Output the (x, y) coordinate of the center of the cell containing the given text.  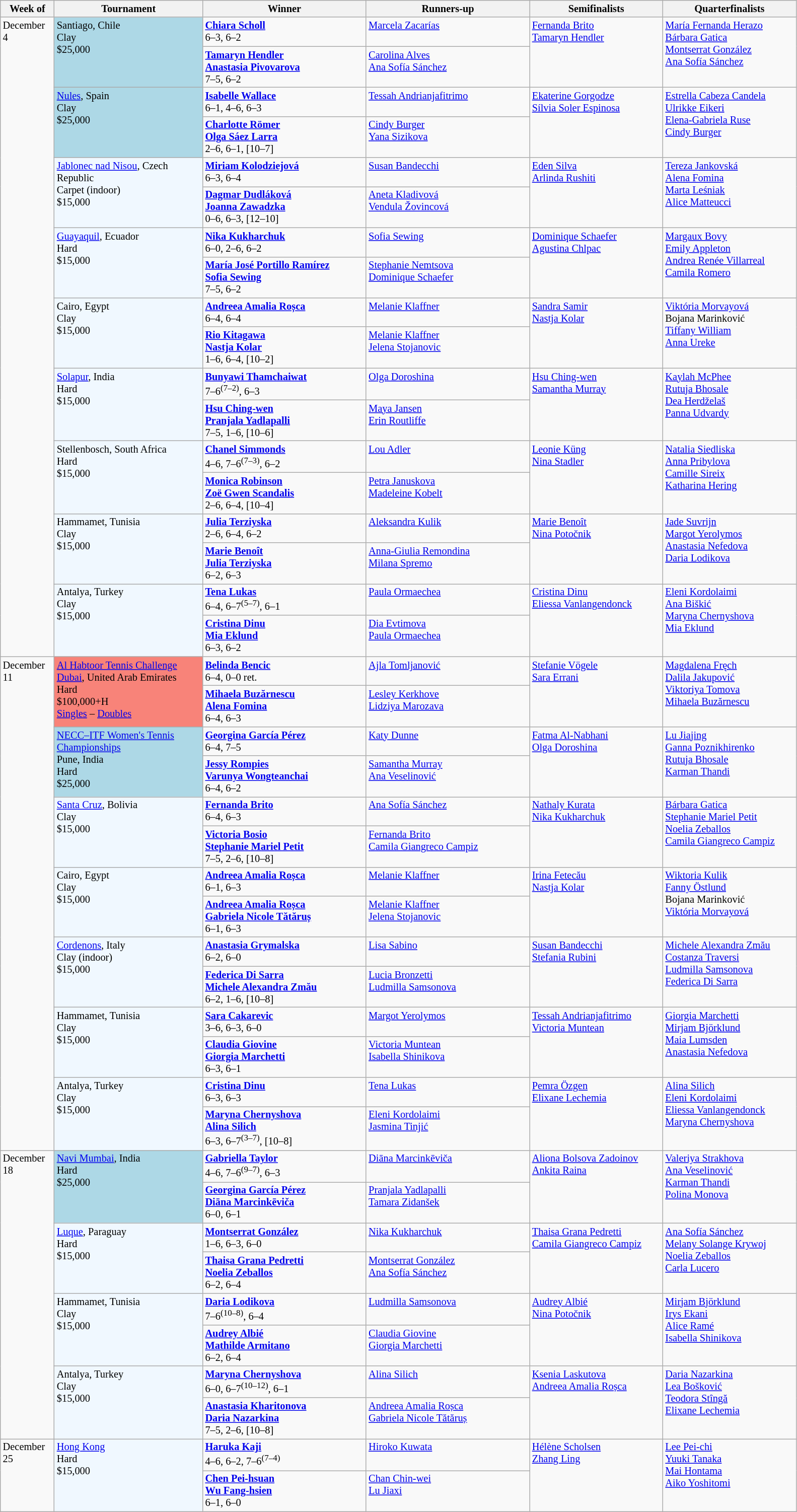
Tena Lukas (448, 1092)
Eleni Kordolaimi Jasmina Tinjić (448, 1128)
Aleksandra Kulik (448, 528)
Nika Kukharchuk 6–0, 2–6, 6–2 (285, 242)
Santa Cruz, Bolivia Clay $15,000 (129, 832)
Aliona Bolsova Zadoinov Ankita Raina (596, 1186)
Valeriya Strakhova Ana Veselinović Karman Thandi Polina Monova (730, 1186)
Daria Lodikova 7–6(10–8), 6–4 (285, 1309)
Chen Pei-hsuan Wu Fang-hsien 6–1, 6–0 (285, 1491)
Leonie Küng Nina Stadler (596, 477)
Margot Yerolymos (448, 1022)
Guayaquil, Ecuador Hard $15,000 (129, 263)
Natalia Siedliska Anna Pribylova Camille Sireix Katharina Hering (730, 477)
Cindy Burger Yana Sizikova (448, 137)
Luque, Paraguay Hard $15,000 (129, 1258)
Tessah Andrianjafitrimo (448, 102)
María Fernanda Herazo Bárbara Gatica Montserrat González Ana Sofía Sánchez (730, 52)
Rio Kitagawa Nastja Kolar 1–6, 6–4, [10–2] (285, 347)
Quarterfinalists (730, 9)
Stefanie Vögele Sara Errani (596, 692)
Chan Chin-wei Lu Jiaxi (448, 1491)
Aneta Kladivová Vendula Žovincová (448, 207)
Mihaela Buzărnescu Alena Fomina 6–4, 6–3 (285, 706)
Alina Silich (448, 1382)
Margaux Bovy Emily Appleton Andrea Renée Villarreal Camila Romero (730, 263)
Andreea Amalia Roșca Gabriela Nicole Tătăruș (448, 1418)
Kaylah McPhee Rutuja Bhosale Dea Herdželaš Panna Udvardy (730, 405)
Thaisa Grana Pedretti Noelia Zeballos 6–2, 6–4 (285, 1272)
Paula Ormaechea (448, 599)
Samantha Murray Ana Veselinović (448, 776)
Marie Benoît Julia Terziyska 6–2, 6–3 (285, 563)
Charlotte Römer Olga Sáez Larra 2–6, 6–1, [10–7] (285, 137)
Hong Kong Hard $15,000 (129, 1475)
Fernanda Brito Tamaryn Hendler (596, 52)
Ana Sofía Sánchez (448, 811)
Ludmilla Samsonova (448, 1309)
Runners-up (448, 9)
Marie Benoît Nina Potočnik (596, 549)
Winner (285, 9)
Victoria Muntean Isabella Shinikova (448, 1057)
Sara Cakarevic 3–6, 6–3, 6–0 (285, 1022)
Hiroko Kuwata (448, 1454)
Andreea Amalia Roșca Gabriela Nicole Tătăruș 6–1, 6–3 (285, 916)
Monica Robinson Zoë Gwen Scandalis 2–6, 6–4, [10–4] (285, 493)
Bunyawi Thamchaiwat 7–6(7–2), 6–3 (285, 384)
Jablonec nad Nisou, Czech Republic Carpet (indoor) $15,000 (129, 192)
Ekaterine Gorgodze Sílvia Soler Espinosa (596, 122)
Susan Bandecchi Stefania Rubini (596, 972)
Lucia Bronzetti Ludmilla Samsonova (448, 987)
Lee Pei-chi Yuuki Tanaka Mai Hontama Aiko Yoshitomi (730, 1475)
Magdalena Fręch Dalila Jakupović Viktoriya Tomova Mihaela Buzărnescu (730, 692)
Nathaly Kurata Nika Kukharchuk (596, 832)
Jade Suvrijn Margot Yerolymos Anastasia Nefedova Daria Lodikova (730, 549)
Federica Di Sarra Michele Alexandra Zmău 6–2, 1–6, [10–8] (285, 987)
Cristina Dinu Mia Eklund 6–3, 6–2 (285, 636)
Audrey Albié Mathilde Armitano 6–2, 6–4 (285, 1345)
Cristina Dinu Eliessa Vanlangendonck (596, 620)
Georgina García Pérez Diāna Marcinkēviča 6–0, 6–1 (285, 1202)
Victoria Bosio Stephanie Mariel Petit 7–5, 2–6, [10–8] (285, 846)
Michele Alexandra Zmău Costanza Traversi Ludmilla Samsonova Federica Di Sarra (730, 972)
Maryna Chernyshova Alina Silich 6–3, 6–7(3–7), [10–8] (285, 1128)
Lou Adler (448, 456)
Wiktoria Kulik Fanny Östlund Bojana Marinković Viktória Morvayová (730, 902)
Montserrat González Ana Sofía Sánchez (448, 1272)
Tereza Jankovská Alena Fomina Marta Leśniak Alice Matteucci (730, 192)
Susan Bandecchi (448, 172)
Nules, Spain Clay $25,000 (129, 122)
Hsu Ching-wen Samantha Murray (596, 405)
Marcela Zacarías (448, 32)
Dia Evtimova Paula Ormaechea (448, 636)
Ksenia Laskutova Andreea Amalia Roșca (596, 1403)
Stellenbosch, South Africa Hard $15,000 (129, 477)
Mirjam Björklund Irys Ekani Alice Ramé Isabella Shinikova (730, 1329)
NECC–ITF Women's Tennis Championships Pune, India Hard $25,000 (129, 761)
Stephanie Nemtsova Dominique Schaefer (448, 277)
Sandra Samir Nastja Kolar (596, 332)
Dagmar Dudláková Joanna Zawadzka 0–6, 6–3, [12–10] (285, 207)
Lesley Kerkhove Lidziya Marozava (448, 706)
Miriam Kolodziejová 6–3, 6–4 (285, 172)
Pranjala Yadlapalli Tamara Zidanšek (448, 1202)
Andreea Amalia Roșca 6–1, 6–3 (285, 882)
Anastasia Kharitonova Daria Nazarkina 7–5, 2–6, [10–8] (285, 1418)
December 18 (27, 1294)
Chanel Simmonds 4–6, 7–6(7–3), 6–2 (285, 456)
Alina Silich Eleni Kordolaimi Eliessa Vanlangendonck Maryna Chernyshova (730, 1114)
December 25 (27, 1475)
Cristina Dinu 6–3, 6–3 (285, 1092)
Lu Jiajing Ganna Poznikhirenko Rutuja Bhosale Karman Thandi (730, 761)
Hsu Ching-wen Pranjala Yadlapalli 7–5, 1–6, [10–6] (285, 420)
Maya Jansen Erin Routliffe (448, 420)
Hélène Scholsen Zhang Ling (596, 1475)
Fernanda Brito Camila Giangreco Campiz (448, 846)
Daria Nazarkina Lea Bošković Teodora Stîngă Elixane Lechemia (730, 1403)
Estrella Cabeza Candela Ulrikke Eikeri Elena-Gabriela Ruse Cindy Burger (730, 122)
Chiara Scholl 6–3, 6–2 (285, 32)
Santiago, Chile Clay $25,000 (129, 52)
Ana Sofía Sánchez Melany Solange Krywoj Noelia Zeballos Carla Lucero (730, 1258)
Nika Kukharchuk (448, 1238)
Eden Silva Arlinda Rushiti (596, 192)
Audrey Albié Nina Potočnik (596, 1329)
Viktória Morvayová Bojana Marinković Tiffany William Anna Ureke (730, 332)
Anna-Giulia Remondina Milana Spremo (448, 563)
December 4 (27, 337)
Maryna Chernyshova 6–0, 6–7(10–12), 6–1 (285, 1382)
Claudia Giovine Giorgia Marchetti 6–3, 6–1 (285, 1057)
Fernanda Brito 6–4, 6–3 (285, 811)
Haruka Kaji 4–6, 6–2, 7–6(7–4) (285, 1454)
Carolina Alves Ana Sofía Sánchez (448, 67)
Anastasia Grymalska 6–2, 6–0 (285, 952)
Thaisa Grana Pedretti Camila Giangreco Campiz (596, 1258)
Fatma Al-Nabhani Olga Doroshina (596, 761)
Isabelle Wallace 6–1, 4–6, 6–3 (285, 102)
Diāna Marcinkēviča (448, 1166)
Eleni Kordolaimi Ana Biškić Maryna Chernyshova Mia Eklund (730, 620)
Olga Doroshina (448, 384)
Giorgia Marchetti Mirjam Björklund Maia Lumsden Anastasia Nefedova (730, 1042)
Katy Dunne (448, 741)
Cordenons, Italy Clay (indoor) $15,000 (129, 972)
December 11 (27, 903)
María José Portillo Ramírez Sofia Sewing 7–5, 6–2 (285, 277)
Julia Terziyska 2–6, 6–4, 6–2 (285, 528)
Pemra Özgen Elixane Lechemia (596, 1114)
Montserrat González 1–6, 6–3, 6–0 (285, 1238)
Irina Fetecău Nastja Kolar (596, 902)
Solapur, India Hard $15,000 (129, 405)
Petra Januskova Madeleine Kobelt (448, 493)
Andreea Amalia Roșca 6–4, 6–4 (285, 312)
Navi Mumbai, India Hard $25,000 (129, 1186)
Al Habtoor Tennis Challenge Dubai, United Arab Emirates Hard $100,000+H Singles – Doubles (129, 692)
Tessah Andrianjafitrimo Victoria Muntean (596, 1042)
Gabriella Taylor 4–6, 7–6(9–7), 6–3 (285, 1166)
Lisa Sabino (448, 952)
Dominique Schaefer Agustina Chlpac (596, 263)
Jessy Rompies Varunya Wongteanchai 6–4, 6–2 (285, 776)
Ajla Tomljanović (448, 671)
Tournament (129, 9)
Tena Lukas 6–4, 6–7(5–7), 6–1 (285, 599)
Georgina García Pérez 6–4, 7–5 (285, 741)
Bárbara Gatica Stephanie Mariel Petit Noelia Zeballos Camila Giangreco Campiz (730, 832)
Semifinalists (596, 9)
Sofia Sewing (448, 242)
Week of (27, 9)
Tamaryn Hendler Anastasia Pivovarova 7–5, 6–2 (285, 67)
Belinda Bencic 6–4, 0–0 ret. (285, 671)
Claudia Giovine Giorgia Marchetti (448, 1345)
